Pinpoint the cell where the given text exists, returning its [x, y] midpoint coordinate. 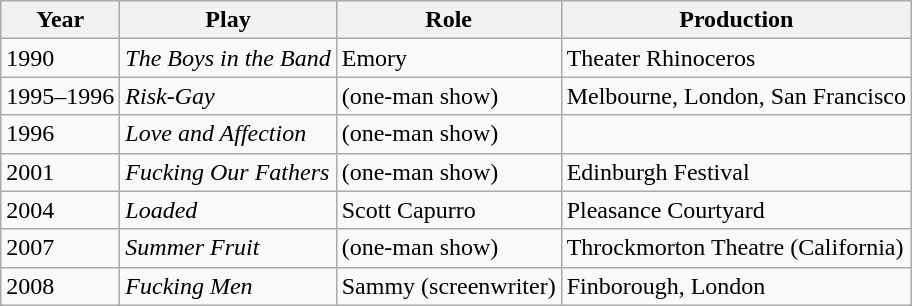
Pleasance Courtyard [736, 210]
Play [228, 20]
1995–1996 [60, 96]
2004 [60, 210]
Fucking Men [228, 286]
2007 [60, 248]
2001 [60, 172]
Love and Affection [228, 134]
Loaded [228, 210]
The Boys in the Band [228, 58]
Theater Rhinoceros [736, 58]
Emory [448, 58]
1996 [60, 134]
Fucking Our Fathers [228, 172]
Scott Capurro [448, 210]
Role [448, 20]
Edinburgh Festival [736, 172]
Production [736, 20]
Risk-Gay [228, 96]
Melbourne, London, San Francisco [736, 96]
Summer Fruit [228, 248]
Sammy (screenwriter) [448, 286]
Throckmorton Theatre (California) [736, 248]
1990 [60, 58]
Year [60, 20]
2008 [60, 286]
Finborough, London [736, 286]
